Locate the cell with the specified text and output its (X, Y) center coordinate. 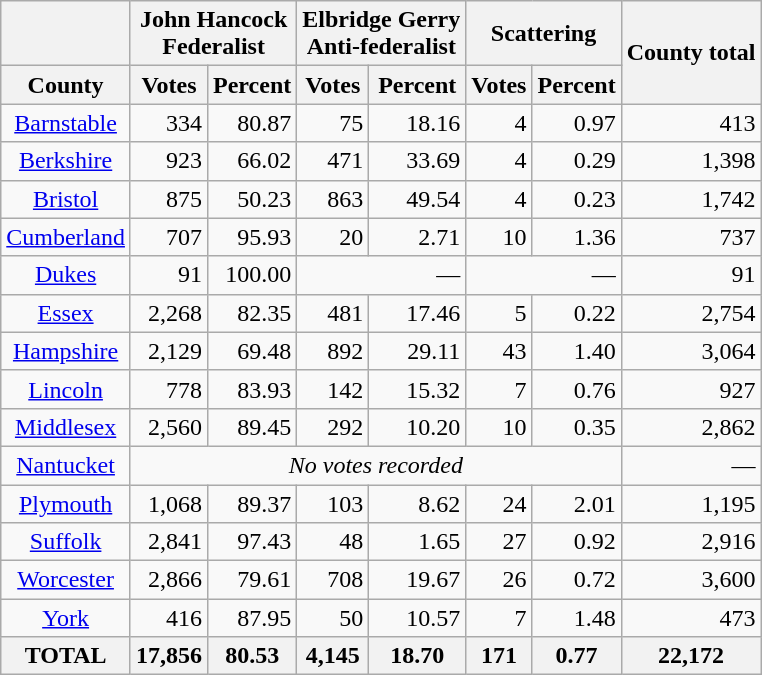
2.01 (576, 503)
334 (168, 123)
875 (168, 199)
48 (333, 542)
1,398 (691, 161)
0.76 (576, 389)
1.40 (576, 351)
89.37 (252, 503)
2,129 (168, 351)
707 (168, 237)
TOTAL (66, 656)
Berkshire (66, 161)
8.62 (418, 503)
82.35 (252, 313)
2.71 (418, 237)
Bristol (66, 199)
0.92 (576, 542)
892 (333, 351)
2,754 (691, 313)
Middlesex (66, 427)
95.93 (252, 237)
80.87 (252, 123)
Worcester (66, 580)
927 (691, 389)
19.67 (418, 580)
0.77 (576, 656)
2,862 (691, 427)
0.72 (576, 580)
416 (168, 618)
292 (333, 427)
3,064 (691, 351)
69.48 (252, 351)
County total (691, 52)
0.29 (576, 161)
778 (168, 389)
471 (333, 161)
Elbridge GerryAnti-federalist (382, 34)
75 (333, 123)
4,145 (333, 656)
100.00 (252, 275)
0.35 (576, 427)
26 (499, 580)
3,600 (691, 580)
97.43 (252, 542)
83.93 (252, 389)
923 (168, 161)
0.97 (576, 123)
2,841 (168, 542)
1,195 (691, 503)
Suffolk (66, 542)
1,742 (691, 199)
2,560 (168, 427)
27 (499, 542)
Nantucket (66, 465)
1.48 (576, 618)
County (66, 85)
2,916 (691, 542)
Cumberland (66, 237)
413 (691, 123)
Scattering (544, 34)
15.32 (418, 389)
473 (691, 618)
87.95 (252, 618)
Lincoln (66, 389)
0.23 (576, 199)
43 (499, 351)
737 (691, 237)
0.22 (576, 313)
20 (333, 237)
50.23 (252, 199)
708 (333, 580)
79.61 (252, 580)
33.69 (418, 161)
863 (333, 199)
2,268 (168, 313)
1.36 (576, 237)
171 (499, 656)
1.65 (418, 542)
17,856 (168, 656)
17.46 (418, 313)
Dukes (66, 275)
24 (499, 503)
29.11 (418, 351)
89.45 (252, 427)
103 (333, 503)
50 (333, 618)
49.54 (418, 199)
66.02 (252, 161)
John HancockFederalist (213, 34)
5 (499, 313)
Essex (66, 313)
Hampshire (66, 351)
Barnstable (66, 123)
142 (333, 389)
80.53 (252, 656)
18.16 (418, 123)
2,866 (168, 580)
10.20 (418, 427)
1,068 (168, 503)
York (66, 618)
18.70 (418, 656)
10.57 (418, 618)
Plymouth (66, 503)
22,172 (691, 656)
No votes recorded (376, 465)
481 (333, 313)
